Pinpoint the cell where the given text exists, returning its (x, y) midpoint coordinate. 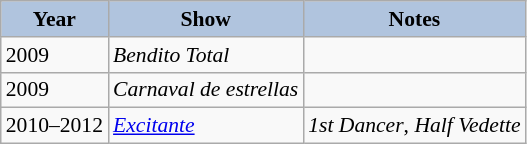
Show (206, 19)
Excitante (206, 126)
Bendito Total (206, 55)
Notes (414, 19)
Year (54, 19)
2010–2012 (54, 126)
Carnaval de estrellas (206, 90)
1st Dancer, Half Vedette (414, 126)
